Output the [X, Y] coordinate of the center of the cell containing the given text.  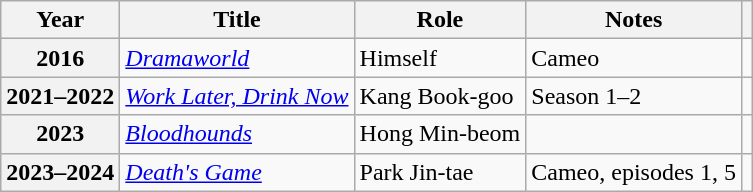
Cameo [634, 58]
Season 1–2 [634, 96]
Work Later, Drink Now [237, 96]
Park Jin-tae [440, 172]
Title [237, 20]
2023–2024 [60, 172]
Role [440, 20]
Year [60, 20]
Kang Book-goo [440, 96]
2023 [60, 134]
Cameo, episodes 1, 5 [634, 172]
Dramaworld [237, 58]
Death's Game [237, 172]
Hong Min-beom [440, 134]
Himself [440, 58]
2021–2022 [60, 96]
2016 [60, 58]
Bloodhounds [237, 134]
Notes [634, 20]
